Return the [x, y] coordinate for the center point of the cell that contains the specified text.  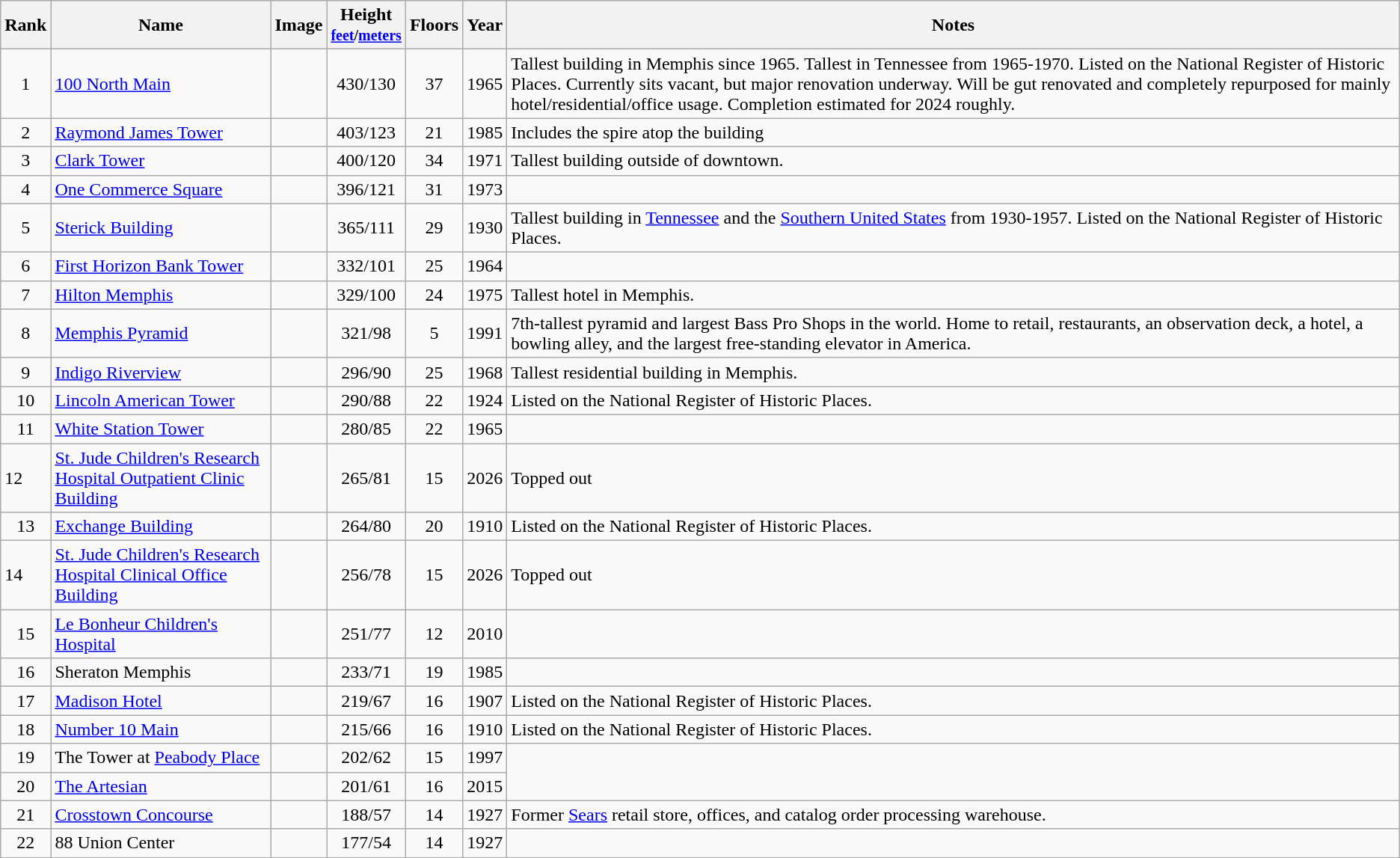
2010 [485, 634]
Indigo Riverview [161, 372]
280/85 [366, 429]
430/130 [366, 84]
256/78 [366, 575]
13 [25, 527]
332/101 [366, 266]
1991 [485, 334]
Image [299, 25]
Clark Tower [161, 161]
88 Union Center [161, 843]
Tallest building in Tennessee and the Southern United States from 1930-1957. Listed on the National Register of Historic Places. [953, 227]
First Horizon Bank Tower [161, 266]
Tallest residential building in Memphis. [953, 372]
Former Sears retail store, offices, and catalog order processing warehouse. [953, 815]
201/61 [366, 786]
Lincoln American Tower [161, 400]
219/67 [366, 701]
Tallest hotel in Memphis. [953, 295]
403/123 [366, 132]
Hilton Memphis [161, 295]
29 [434, 227]
Notes [953, 25]
1907 [485, 701]
100 North Main [161, 84]
37 [434, 84]
Memphis Pyramid [161, 334]
365/111 [366, 227]
1975 [485, 295]
215/66 [366, 729]
1930 [485, 227]
18 [25, 729]
1997 [485, 758]
9 [25, 372]
Crosstown Concourse [161, 815]
1971 [485, 161]
White Station Tower [161, 429]
St. Jude Children's Research Hospital Outpatient Clinic Building [161, 477]
17 [25, 701]
Le Bonheur Children's Hospital [161, 634]
Floors [434, 25]
Madison Hotel [161, 701]
Number 10 Main [161, 729]
Sheraton Memphis [161, 672]
8 [25, 334]
321/98 [366, 334]
1968 [485, 372]
Sterick Building [161, 227]
1973 [485, 189]
One Commerce Square [161, 189]
177/54 [366, 843]
St. Jude Children's Research Hospital Clinical Office Building [161, 575]
Raymond James Tower [161, 132]
6 [25, 266]
The Artesian [161, 786]
202/62 [366, 758]
265/81 [366, 477]
11 [25, 429]
34 [434, 161]
Name [161, 25]
10 [25, 400]
24 [434, 295]
Tallest building outside of downtown. [953, 161]
233/71 [366, 672]
251/77 [366, 634]
188/57 [366, 815]
296/90 [366, 372]
Heightfeet/meters [366, 25]
The Tower at Peabody Place [161, 758]
1 [25, 84]
2015 [485, 786]
Rank [25, 25]
2 [25, 132]
Includes the spire atop the building [953, 132]
31 [434, 189]
7 [25, 295]
290/88 [366, 400]
400/120 [366, 161]
Exchange Building [161, 527]
1924 [485, 400]
3 [25, 161]
396/121 [366, 189]
264/80 [366, 527]
1964 [485, 266]
4 [25, 189]
329/100 [366, 295]
Year [485, 25]
